Scan for the cell matching the given text and deliver its [X, Y] coordinate at center. 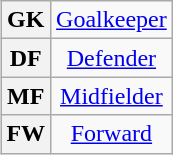
Midfielder [112, 96]
FW [26, 134]
Defender [112, 58]
Goalkeeper [112, 20]
GK [26, 20]
Forward [112, 134]
DF [26, 58]
MF [26, 96]
